Detect which cell encompasses the target text, then output its (X, Y) center coordinate. 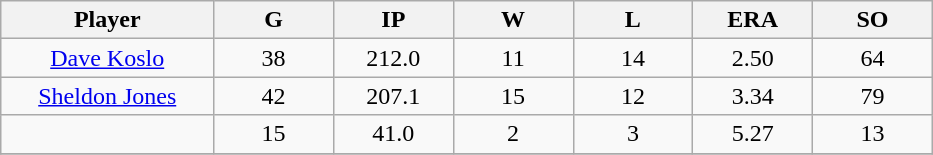
2 (513, 134)
IP (393, 20)
13 (873, 134)
W (513, 20)
ERA (753, 20)
207.1 (393, 96)
41.0 (393, 134)
5.27 (753, 134)
38 (274, 58)
Dave Koslo (108, 58)
Player (108, 20)
212.0 (393, 58)
3 (633, 134)
64 (873, 58)
79 (873, 96)
2.50 (753, 58)
12 (633, 96)
3.34 (753, 96)
42 (274, 96)
11 (513, 58)
SO (873, 20)
Sheldon Jones (108, 96)
14 (633, 58)
L (633, 20)
G (274, 20)
